Find where the given text appears and provide that cell's center as (x, y) coordinate. 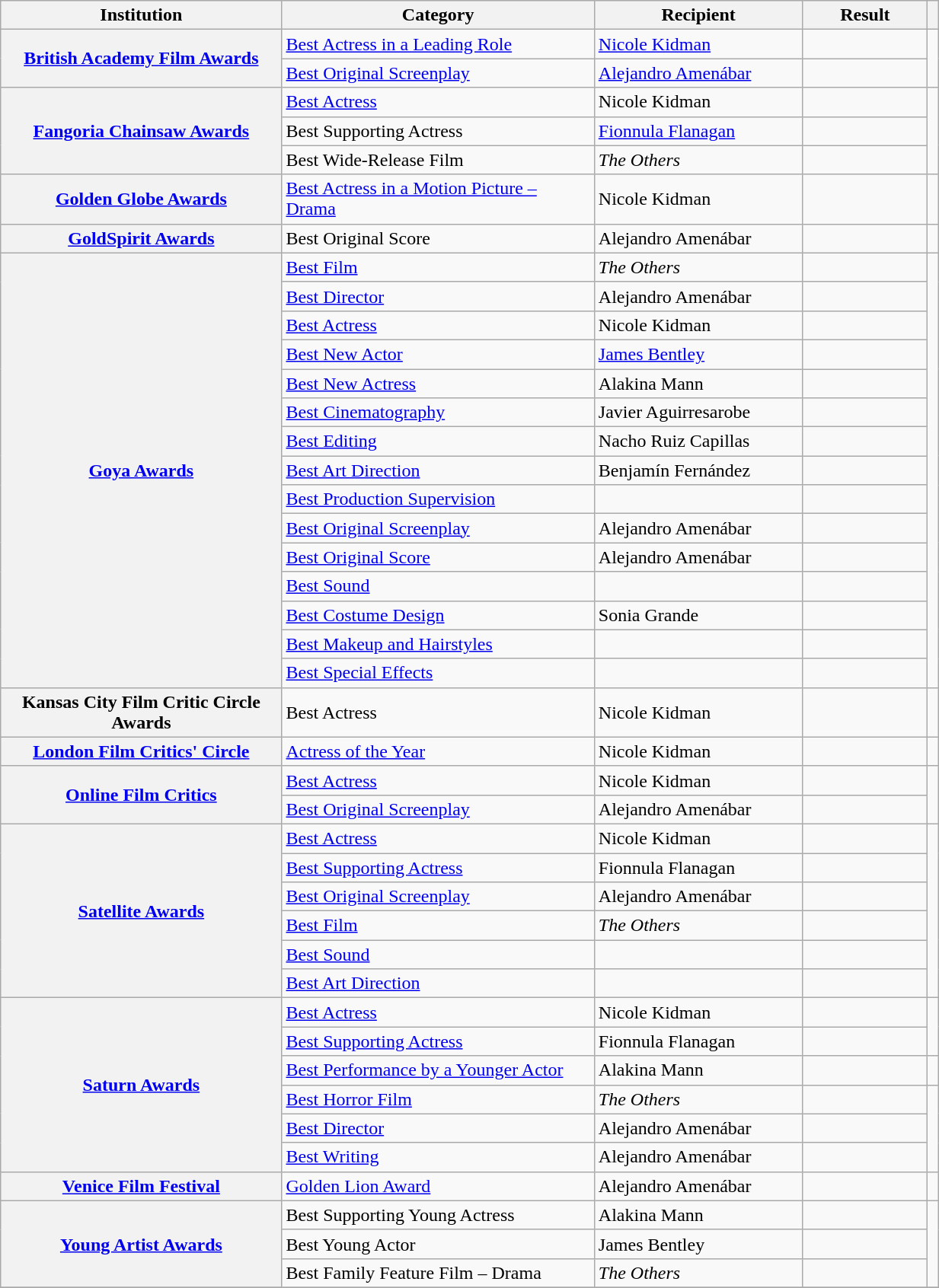
Recipient (698, 15)
Kansas City Film Critic Circle Awards (142, 713)
Goya Awards (142, 470)
Institution (142, 15)
Benjamín Fernández (698, 470)
Venice Film Festival (142, 1186)
Best Young Actor (438, 1244)
Best Editing (438, 442)
Best Production Supervision (438, 499)
Best Costume Design (438, 615)
Online Film Critics (142, 795)
London Film Critics' Circle (142, 751)
Actress of the Year (438, 751)
Best Wide-Release Film (438, 160)
British Academy Film Awards (142, 59)
Nacho Ruiz Capillas (698, 442)
Golden Lion Award (438, 1186)
Best Makeup and Hairstyles (438, 644)
Best Actress in a Leading Role (438, 44)
Satellite Awards (142, 910)
Young Artist Awards (142, 1244)
Category (438, 15)
Best New Actor (438, 354)
GoldSpirit Awards (142, 238)
Best Horror Film (438, 1099)
Golden Globe Awards (142, 199)
Fangoria Chainsaw Awards (142, 131)
Javier Aguirresarobe (698, 413)
Best Family Feature Film – Drama (438, 1273)
Best New Actress (438, 383)
Result (865, 15)
Best Special Effects (438, 673)
Best Cinematography (438, 413)
Best Actress in a Motion Picture – Drama (438, 199)
Best Writing (438, 1157)
Sonia Grande (698, 615)
Best Supporting Young Actress (438, 1215)
Best Performance by a Younger Actor (438, 1070)
Saturn Awards (142, 1085)
